Detect which cell encompasses the target text, then output its [X, Y] center coordinate. 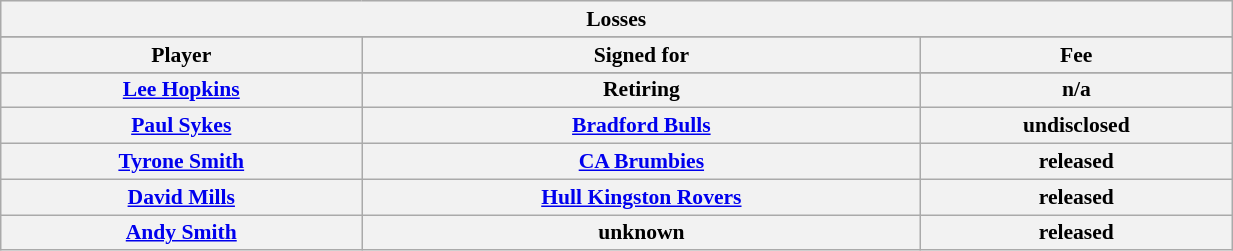
Lee Hopkins [182, 90]
Tyrone Smith [182, 162]
unknown [642, 233]
Losses [616, 19]
CA Brumbies [642, 162]
undisclosed [1076, 126]
Retiring [642, 90]
Fee [1076, 55]
Player [182, 55]
David Mills [182, 197]
Andy Smith [182, 233]
n/a [1076, 90]
Bradford Bulls [642, 126]
Signed for [642, 55]
Hull Kingston Rovers [642, 197]
Paul Sykes [182, 126]
